Determine the (X, Y) coordinate at the center of the cell enclosing the given text.  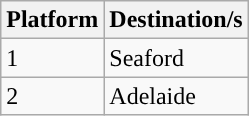
Seaford (176, 58)
1 (52, 58)
2 (52, 96)
Destination/s (176, 20)
Adelaide (176, 96)
Platform (52, 20)
